Search for the cell housing the specified text and yield its [x, y] center coordinate. 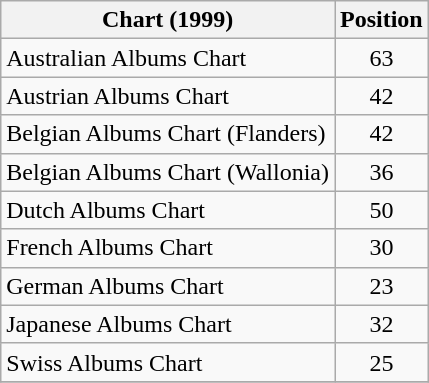
Japanese Albums Chart [168, 324]
36 [381, 172]
Australian Albums Chart [168, 58]
30 [381, 248]
Swiss Albums Chart [168, 362]
23 [381, 286]
Position [381, 20]
Austrian Albums Chart [168, 96]
63 [381, 58]
Belgian Albums Chart (Flanders) [168, 134]
Dutch Albums Chart [168, 210]
French Albums Chart [168, 248]
Belgian Albums Chart (Wallonia) [168, 172]
32 [381, 324]
German Albums Chart [168, 286]
Chart (1999) [168, 20]
50 [381, 210]
25 [381, 362]
